From the cell containing the given text, extract its center point as [X, Y] coordinate. 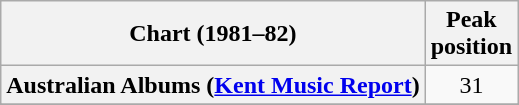
Chart (1981–82) [213, 34]
Australian Albums (Kent Music Report) [213, 85]
Peakposition [471, 34]
31 [471, 85]
